Detect which cell encompasses the target text, then output its (X, Y) center coordinate. 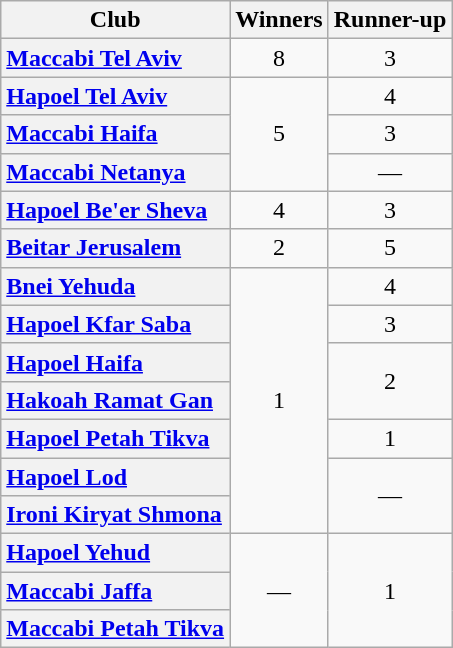
Bnei Yehuda (116, 286)
Ironi Kiryat Shmona (116, 515)
Hapoel Lod (116, 477)
Winners (280, 20)
Hapoel Yehud (116, 553)
Hapoel Kfar Saba (116, 324)
Hapoel Tel Aviv (116, 96)
Maccabi Haifa (116, 134)
Maccabi Netanya (116, 172)
Maccabi Jaffa (116, 591)
8 (280, 58)
Hapoel Be'er Sheva (116, 210)
Hapoel Haifa (116, 362)
Hakoah Ramat Gan (116, 400)
Runner-up (390, 20)
Club (116, 20)
Maccabi Petah Tikva (116, 629)
Maccabi Tel Aviv (116, 58)
Beitar Jerusalem (116, 248)
Hapoel Petah Tikva (116, 438)
